For the text-containing cell, return its midpoint in (x, y) coordinate format. 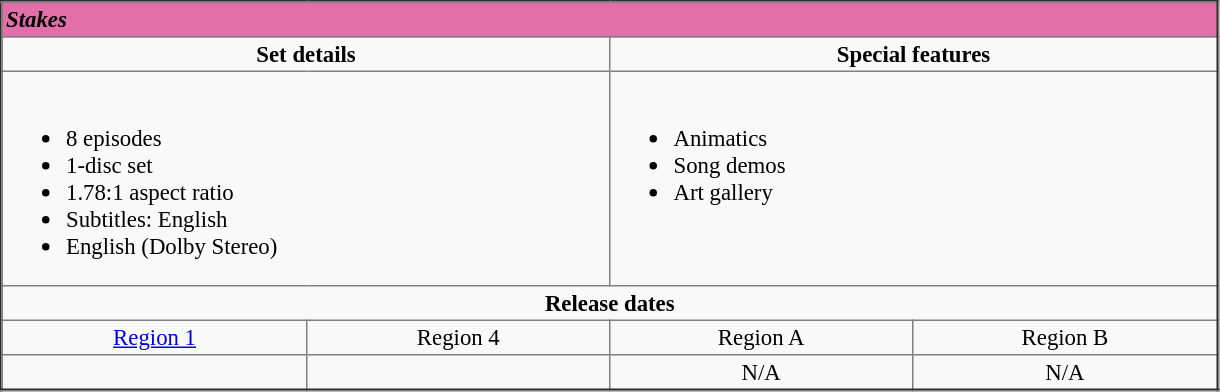
Stakes (610, 20)
8 episodes1-disc set1.78:1 aspect ratioSubtitles: EnglishEnglish (Dolby Stereo) (306, 178)
Release dates (610, 303)
Region A (762, 338)
Region B (1066, 338)
Set details (306, 54)
AnimaticsSong demosArt gallery (914, 178)
Region 1 (154, 338)
Special features (914, 54)
Region 4 (458, 338)
